Pinpoint the cell where the given text exists, returning its (X, Y) midpoint coordinate. 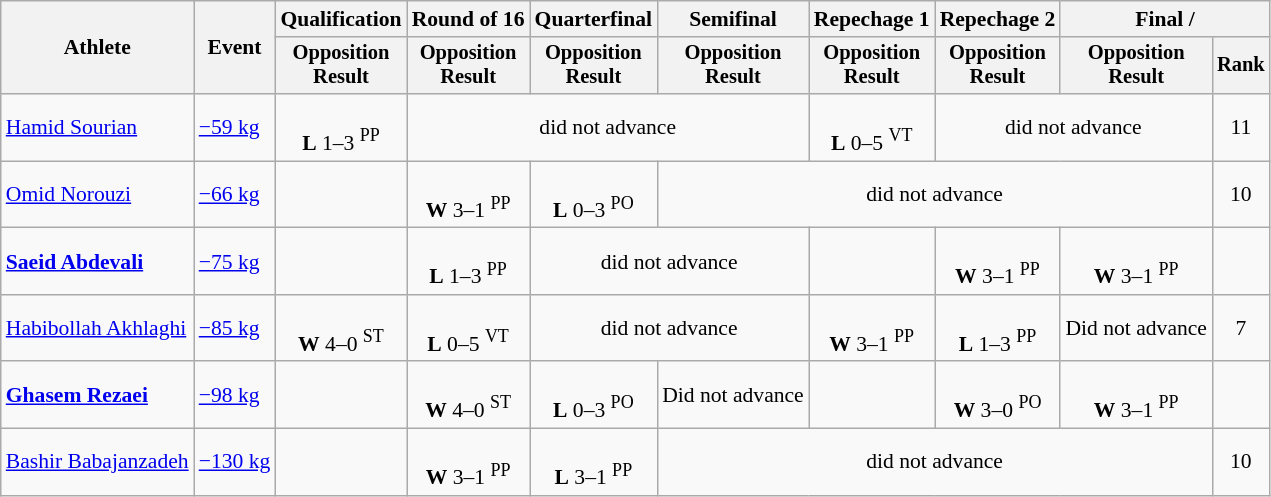
Qualification (340, 19)
W 3–0 PO (998, 396)
Semifinal (733, 19)
11 (1241, 128)
Bashir Babajanzadeh (98, 462)
Repechage 1 (872, 19)
Round of 16 (468, 19)
Hamid Sourian (98, 128)
−98 kg (235, 396)
Omid Norouzi (98, 194)
Rank (1241, 66)
Habibollah Akhlaghi (98, 328)
−130 kg (235, 462)
−59 kg (235, 128)
L 3–1 PP (594, 462)
Saeid Abdevali (98, 262)
Event (235, 48)
Ghasem Rezaei (98, 396)
Repechage 2 (998, 19)
−66 kg (235, 194)
−85 kg (235, 328)
Final / (1164, 19)
Athlete (98, 48)
7 (1241, 328)
−75 kg (235, 262)
Quarterfinal (594, 19)
